Search for the cell housing the specified text and yield its [X, Y] center coordinate. 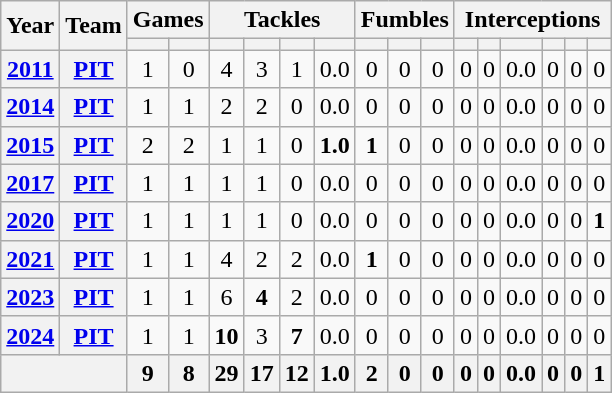
17 [262, 373]
8 [188, 373]
Tackles [282, 20]
Team [94, 26]
2015 [30, 145]
6 [226, 297]
Interceptions [532, 20]
2011 [30, 69]
29 [226, 373]
Games [168, 20]
2020 [30, 221]
Fumbles [404, 20]
7 [296, 335]
2023 [30, 297]
2021 [30, 259]
9 [148, 373]
Year [30, 26]
2014 [30, 107]
2024 [30, 335]
2017 [30, 183]
10 [226, 335]
12 [296, 373]
